For the text-containing cell, return its midpoint in (X, Y) coordinate format. 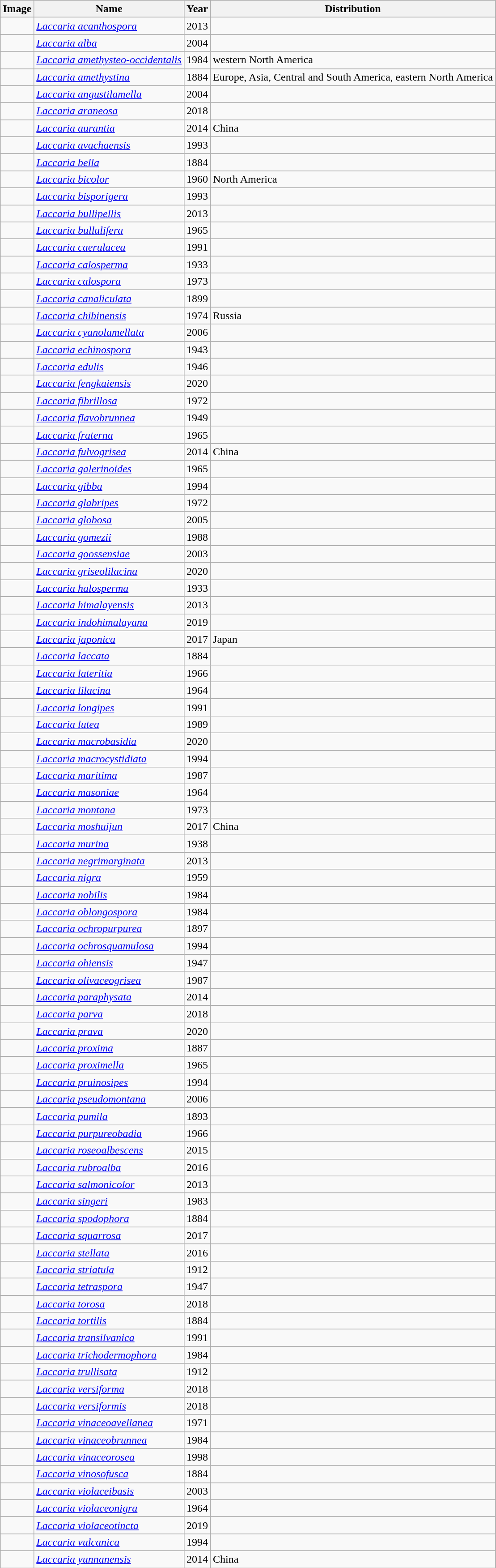
Laccaria lateritia (109, 673)
Laccaria globosa (109, 520)
Laccaria indohimalayana (109, 622)
Laccaria japonica (109, 639)
1893 (197, 1116)
Laccaria pruinosipes (109, 1082)
1960 (197, 179)
Laccaria vinosofusca (109, 1474)
Laccaria maritima (109, 776)
Laccaria galerinoides (109, 469)
Laccaria cyanolamellata (109, 333)
Laccaria parva (109, 1014)
Laccaria angustilamella (109, 94)
Laccaria paraphysata (109, 997)
Laccaria torosa (109, 1304)
1971 (197, 1423)
Laccaria acanthospora (109, 26)
Laccaria amethysteo-occidentalis (109, 60)
Laccaria ohiensis (109, 963)
Laccaria bisporigera (109, 196)
Laccaria flavobrunnea (109, 418)
Laccaria murina (109, 844)
Laccaria bullulifera (109, 231)
Laccaria fengkaiensis (109, 384)
Name (109, 9)
Laccaria ochrosquamulosa (109, 946)
1949 (197, 418)
Laccaria montana (109, 810)
Laccaria echinospora (109, 350)
Russia (353, 316)
Laccaria macrocystidiata (109, 759)
Distribution (353, 9)
Laccaria tortilis (109, 1321)
1899 (197, 299)
Laccaria striatula (109, 1269)
Laccaria stellata (109, 1252)
Laccaria calospora (109, 282)
Japan (353, 639)
1998 (197, 1457)
Laccaria glabripes (109, 503)
Laccaria gibba (109, 486)
Laccaria griseolilacina (109, 571)
Laccaria salmonicolor (109, 1184)
Laccaria nobilis (109, 895)
Laccaria transilvanica (109, 1338)
Laccaria edulis (109, 367)
Laccaria negrimarginata (109, 861)
Laccaria spodophora (109, 1218)
1989 (197, 724)
Laccaria vinaceorosea (109, 1457)
Laccaria trullisata (109, 1372)
Laccaria nigra (109, 878)
Europe, Asia, Central and South America, eastern North America (353, 77)
Laccaria laccata (109, 656)
Laccaria violaceibasis (109, 1491)
Laccaria calosperma (109, 265)
Laccaria olivaceogrisea (109, 980)
Laccaria violaceotincta (109, 1525)
Laccaria fulvogrisea (109, 452)
1938 (197, 844)
Laccaria versiforma (109, 1389)
Laccaria oblongospora (109, 912)
Laccaria chibinensis (109, 316)
Laccaria violaceonigra (109, 1508)
Laccaria macrobasidia (109, 741)
Laccaria caerulacea (109, 248)
Laccaria proxima (109, 1048)
Laccaria lutea (109, 724)
2005 (197, 520)
Laccaria amethystina (109, 77)
Laccaria bullipellis (109, 214)
Laccaria lilacina (109, 690)
Laccaria halosperma (109, 588)
Image (17, 9)
2015 (197, 1150)
Laccaria vinaceoavellanea (109, 1423)
1988 (197, 537)
Laccaria purpureobadia (109, 1133)
Laccaria araneosa (109, 111)
Laccaria masoniae (109, 793)
Laccaria prava (109, 1031)
Laccaria vinaceobrunnea (109, 1440)
Laccaria singeri (109, 1201)
Laccaria vulcanica (109, 1542)
Laccaria versiformis (109, 1406)
Laccaria alba (109, 43)
Laccaria yunnanensis (109, 1559)
Laccaria rubroalba (109, 1167)
Laccaria bella (109, 162)
Laccaria canaliculata (109, 299)
1959 (197, 878)
Laccaria trichodermophora (109, 1355)
Laccaria bicolor (109, 179)
Laccaria pseudomontana (109, 1099)
Laccaria roseoalbescens (109, 1150)
Laccaria proximella (109, 1065)
Laccaria gomezii (109, 537)
1897 (197, 929)
North America (353, 179)
Laccaria longipes (109, 707)
Laccaria pumila (109, 1116)
western North America (353, 60)
Laccaria squarrosa (109, 1235)
Laccaria moshuijun (109, 827)
Laccaria tetraspora (109, 1286)
1943 (197, 350)
1887 (197, 1048)
Laccaria avachaensis (109, 145)
Laccaria aurantia (109, 128)
Laccaria fibrillosa (109, 401)
Laccaria fraterna (109, 435)
1974 (197, 316)
Laccaria ochropurpurea (109, 929)
Laccaria goossensiae (109, 554)
Laccaria himalayensis (109, 605)
1983 (197, 1201)
1946 (197, 367)
Year (197, 9)
